Return (x, y) of the center of cell containing provided text 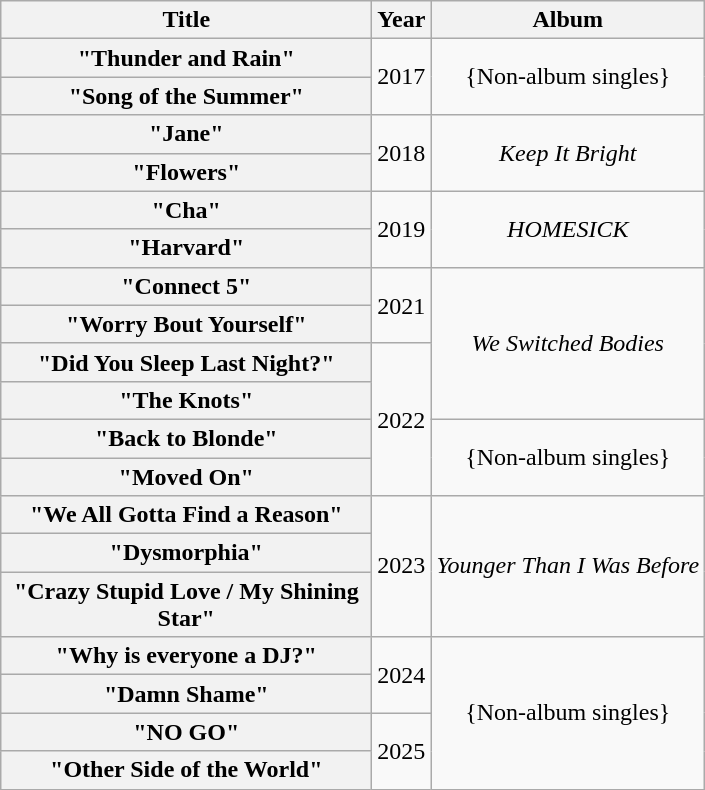
2021 (402, 305)
"We All Gotta Find a Reason" (186, 515)
2025 (402, 751)
Year (402, 20)
We Switched Bodies (568, 343)
"Damn Shame" (186, 694)
"Jane" (186, 134)
Younger Than I Was Before (568, 566)
"Back to Blonde" (186, 438)
"Moved On" (186, 477)
"Thunder and Rain" (186, 58)
"Flowers" (186, 172)
"Harvard" (186, 248)
"The Knots" (186, 400)
2017 (402, 77)
2024 (402, 675)
"Other Side of the World" (186, 770)
2022 (402, 419)
"Dysmorphia" (186, 553)
"Worry Bout Yourself" (186, 324)
2018 (402, 153)
2019 (402, 229)
"Connect 5" (186, 286)
"Did You Sleep Last Night?" (186, 362)
Album (568, 20)
Title (186, 20)
"Crazy Stupid Love / My Shining Star" (186, 604)
2023 (402, 566)
"Cha" (186, 210)
HOMESICK (568, 229)
"NO GO" (186, 732)
Keep It Bright (568, 153)
"Why is everyone a DJ?" (186, 656)
"Song of the Summer" (186, 96)
